Capture the cell that displays the provided text and extract its (X, Y) central coordinate. 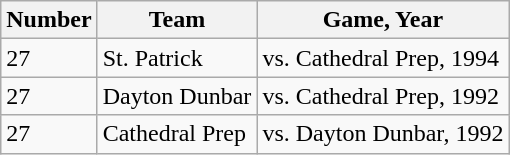
Team (177, 20)
St. Patrick (177, 58)
Cathedral Prep (177, 134)
Dayton Dunbar (177, 96)
vs. Cathedral Prep, 1992 (383, 96)
Number (49, 20)
vs. Dayton Dunbar, 1992 (383, 134)
Game, Year (383, 20)
vs. Cathedral Prep, 1994 (383, 58)
